Determine the [x, y] coordinate at the center of the cell enclosing the given text.  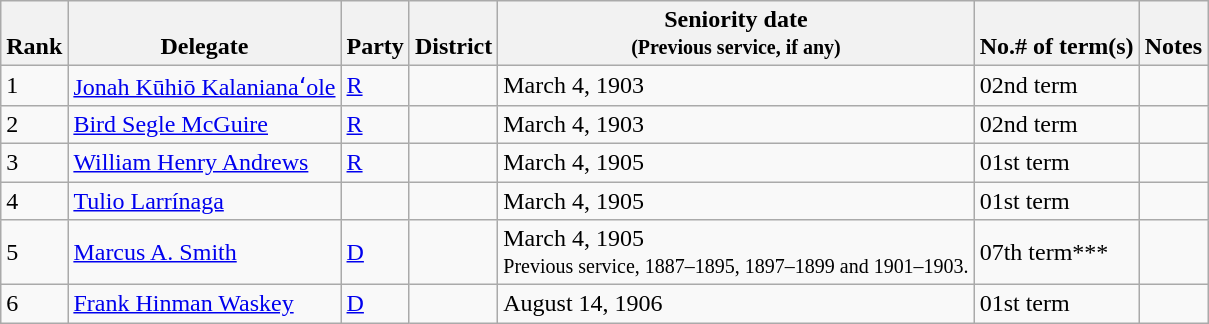
Frank Hinman Waskey [204, 304]
Party [375, 34]
1 [34, 86]
Seniority date(Previous service, if any) [736, 34]
5 [34, 252]
Rank [34, 34]
3 [34, 162]
District [453, 34]
Notes [1173, 34]
William Henry Andrews [204, 162]
Marcus A. Smith [204, 252]
Jonah Kūhiō Kalanianaʻole [204, 86]
Bird Segle McGuire [204, 124]
2 [34, 124]
August 14, 1906 [736, 304]
No.# of term(s) [1056, 34]
4 [34, 201]
Delegate [204, 34]
March 4, 1905Previous service, 1887–1895, 1897–1899 and 1901–1903. [736, 252]
07th term*** [1056, 252]
6 [34, 304]
Tulio Larrínaga [204, 201]
